Return the [x, y] coordinate for the center point of the cell that contains the specified text.  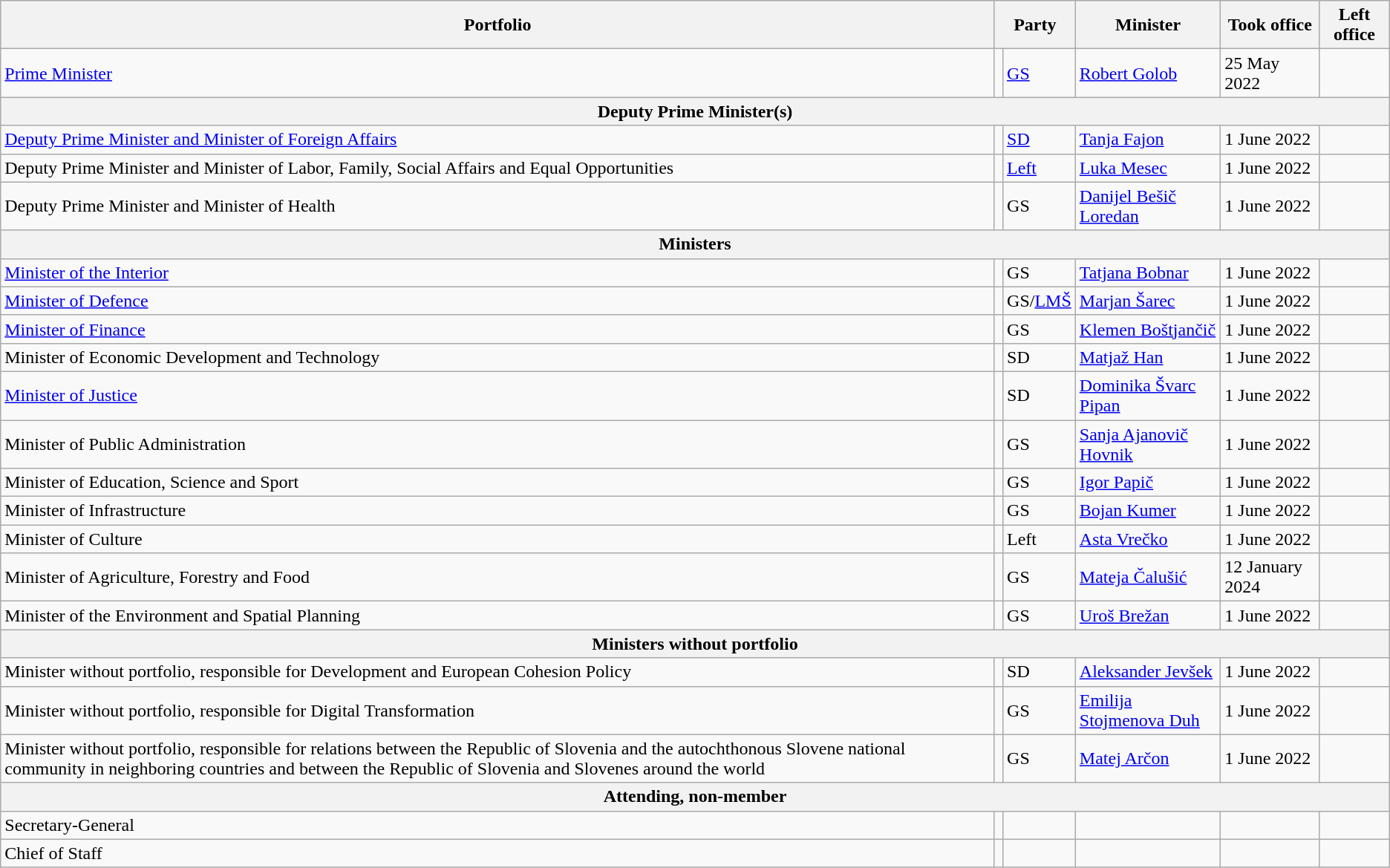
Matjaž Han [1148, 357]
Prime Minister [497, 73]
Emilija Stojmenova Duh [1148, 710]
Marjan Šarec [1148, 301]
12 January 2024 [1270, 578]
Dominika Švarc Pipan [1148, 395]
Party [1035, 25]
Matej Arčon [1148, 759]
Attending, non-member [695, 797]
Portfolio [497, 25]
Tanja Fajon [1148, 140]
Took office [1270, 25]
Danijel Bešič Loredan [1148, 206]
Minister of Justice [497, 395]
Aleksander Jevšek [1148, 672]
Ministers without portfolio [695, 644]
Sanja Ajanovič Hovnik [1148, 444]
Minister of Defence [497, 301]
Luka Mesec [1148, 168]
Minister without portfolio, responsible for Development and European Cohesion Policy [497, 672]
Tatjana Bobnar [1148, 273]
Minister of Economic Development and Technology [497, 357]
Bojan Kumer [1148, 511]
Minister of Public Administration [497, 444]
Ministers [695, 244]
Uroš Brežan [1148, 616]
25 May 2022 [1270, 73]
Mateja Čalušić [1148, 578]
Deputy Prime Minister and Minister of Labor, Family, Social Affairs and Equal Opportunities [497, 168]
Minister [1148, 25]
Secretary-General [497, 825]
Minister of the Environment and Spatial Planning [497, 616]
Deputy Prime Minister and Minister of Health [497, 206]
Left office [1354, 25]
GS/LMŠ [1040, 301]
Asta Vrečko [1148, 539]
Deputy Prime Minister and Minister of Foreign Affairs [497, 140]
Minister without portfolio, responsible for Digital Transformation [497, 710]
Chief of Staff [497, 853]
Deputy Prime Minister(s) [695, 111]
Minister of Finance [497, 329]
Minister of the Interior [497, 273]
Minister of Education, Science and Sport [497, 483]
Klemen Boštjančič [1148, 329]
Robert Golob [1148, 73]
Minister of Infrastructure [497, 511]
Igor Papič [1148, 483]
Minister of Agriculture, Forestry and Food [497, 578]
Minister of Culture [497, 539]
